Provide the [X, Y] coordinate of the cell's center where the given text is located.  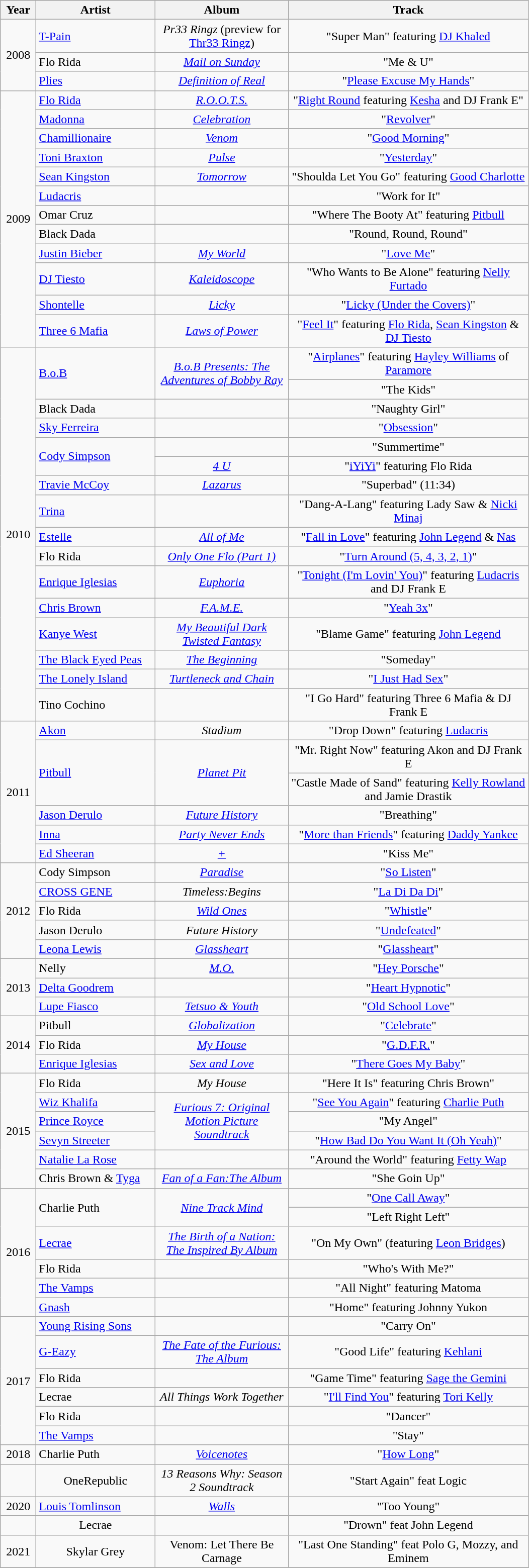
"Drop Down" featuring Ludacris [408, 731]
Inna [96, 834]
"Who's With Me?" [408, 1268]
OneRepublic [96, 1481]
"Start Again" feat Logic [408, 1481]
Justin Bieber [96, 253]
Wiz Khalifa [96, 1102]
Voicenotes [222, 1454]
B.o.B [96, 373]
Wild Ones [222, 911]
Turtleneck and Chain [222, 679]
Album [222, 10]
Stadium [222, 731]
Nelly [96, 968]
"Love Me" [408, 253]
"I Go Hard" featuring Three 6 Mafia & DJ Frank E [408, 705]
Ludacris [96, 195]
"Carry On" [408, 1326]
Three 6 Mafia [96, 331]
Chris Brown & Tyga [96, 1179]
Pulse [222, 157]
The Lonely Island [96, 679]
2015 [18, 1131]
Gnash [96, 1307]
"Obsession" [408, 428]
Leona Lewis [96, 949]
Sevyn Streeter [96, 1140]
"She Goin Up" [408, 1179]
"Game Time" featuring Sage the Gemini [408, 1378]
"Licky (Under the Covers)" [408, 305]
All of Me [222, 537]
"Too Young" [408, 1506]
Laws of Power [222, 331]
"Last One Standing" feat Polo G, Mozzy, and Eminem [408, 1551]
Delta Goodrem [96, 988]
"On My Own" (featuring Leon Bridges) [408, 1242]
"Round, Round, Round" [408, 234]
"Tonight (I'm Lovin' You)" featuring Ludacris and DJ Frank E [408, 582]
"Me & U" [408, 62]
"Glassheart" [408, 949]
Natalie La Rose [96, 1159]
Furious 7: Original Motion Picture Soundtrack [222, 1121]
2010 [18, 534]
2013 [18, 987]
Omar Cruz [96, 215]
"Undefeated" [408, 930]
The Black Eyed Peas [96, 660]
"My Angel" [408, 1121]
"Dang-A-Lang" featuring Lady Saw & Nicki Minaj [408, 511]
2018 [18, 1454]
B.o.B Presents: The Adventures of Bobby Ray [222, 373]
Celebration [222, 119]
"Yeah 3x" [408, 608]
Venom [222, 138]
"Who Wants to Be Alone" featuring Nelly Furtado [408, 279]
"Hey Porsche" [408, 968]
"Whistle" [408, 911]
Lupe Fiasco [96, 1007]
"Here It Is" featuring Chris Brown" [408, 1083]
4 U [222, 466]
Mail on Sunday [222, 62]
Licky [222, 305]
Akon [96, 731]
"One Call Away" [408, 1198]
"All Night" featuring Matoma [408, 1288]
2011 [18, 792]
Ed Sheeran [96, 853]
2008 [18, 55]
"Airplanes" featuring Hayley Williams of Paramore [408, 364]
Definition of Real [222, 81]
"I Just Had Sex" [408, 679]
"Kiss Me" [408, 853]
2017 [18, 1381]
2014 [18, 1045]
"More than Friends" featuring Daddy Yankee [408, 834]
Pr33 Ringz (preview for Thr33 Ringz) [222, 36]
"Heart Hypnotic" [408, 988]
Planet Pit [222, 773]
My World [222, 253]
Paradise [222, 872]
The Birth of a Nation: The Inspired By Album [222, 1242]
"Naughty Girl" [408, 409]
"iYiYi" featuring Flo Rida [408, 466]
"How Long" [408, 1454]
"Blame Game" featuring John Legend [408, 633]
Only One Flo (Part 1) [222, 556]
Tetsuo & Youth [222, 1007]
T-Pain [96, 36]
Sex and Love [222, 1064]
Prince Royce [96, 1121]
"Yesterday" [408, 157]
"Left Right Left" [408, 1217]
Madonna [96, 119]
"Where The Booty At" featuring Pitbull [408, 215]
Venom: Let There Be Carnage [222, 1551]
"Please Excuse My Hands" [408, 81]
"Castle Made of Sand" featuring Kelly Rowland and Jamie Drastik [408, 789]
Globalization [222, 1026]
"Around the World" featuring Fetty Wap [408, 1159]
Trina [96, 511]
Travie McCoy [96, 485]
Lazarus [222, 485]
"How Bad Do You Want It (Oh Yeah)" [408, 1140]
"Dancer" [408, 1416]
"Super Man" featuring DJ Khaled [408, 36]
Skylar Grey [96, 1551]
Euphoria [222, 582]
"Stay" [408, 1435]
"Revolver" [408, 119]
The Beginning [222, 660]
2020 [18, 1506]
"Turn Around (5, 4, 3, 2, 1)" [408, 556]
Louis Tomlinson [96, 1506]
Year [18, 10]
"The Kids" [408, 389]
"Fall in Love" featuring John Legend & Nas [408, 537]
"Feel It" featuring Flo Rida, Sean Kingston & DJ Tiesto [408, 331]
"Home" featuring Johnny Yukon [408, 1307]
Chamillionaire [96, 138]
"I'll Find You" featuring Tori Kelly [408, 1397]
Kaleidoscope [222, 279]
R.O.O.T.S. [222, 100]
M.O. [222, 968]
2012 [18, 911]
"Shoulda Let You Go" featuring Good Charlotte [408, 176]
2016 [18, 1252]
Sky Ferreira [96, 428]
Nine Track Mind [222, 1207]
"Good Life" featuring Kehlani [408, 1352]
"G.D.F.R." [408, 1045]
Kanye West [96, 633]
"Summertime" [408, 447]
Fan of a Fan:The Album [222, 1179]
The Fate of the Furious: The Album [222, 1352]
My Beautiful Dark Twisted Fantasy [222, 633]
Timeless:Begins [222, 892]
Sean Kingston [96, 176]
Artist [96, 10]
"La Di Da Di" [408, 892]
"Breathing" [408, 815]
"See You Again" featuring Charlie Puth [408, 1102]
DJ Tiesto [96, 279]
Young Rising Sons [96, 1326]
"Celebrate" [408, 1026]
"Work for It" [408, 195]
G-Eazy [96, 1352]
All Things Work Together [222, 1397]
Toni Braxton [96, 157]
"Right Round featuring Kesha and DJ Frank E" [408, 100]
Tomorrow [222, 176]
2009 [18, 219]
+ [222, 853]
Track [408, 10]
Chris Brown [96, 608]
"So Listen" [408, 872]
"Old School Love" [408, 1007]
Tino Cochino [96, 705]
"Someday" [408, 660]
"Good Morning" [408, 138]
13 Reasons Why: Season 2 Soundtrack [222, 1481]
Glassheart [222, 949]
Walls [222, 1506]
CROSS GENE [96, 892]
Estelle [96, 537]
"There Goes My Baby" [408, 1064]
Plies [96, 81]
"Superbad" (11:34) [408, 485]
"Drown" feat John Legend [408, 1525]
Party Never Ends [222, 834]
"Mr. Right Now" featuring Akon and DJ Frank E [408, 757]
F.A.M.E. [222, 608]
2021 [18, 1551]
Shontelle [96, 305]
